Output the [X, Y] coordinate of the center of the cell containing the given text.  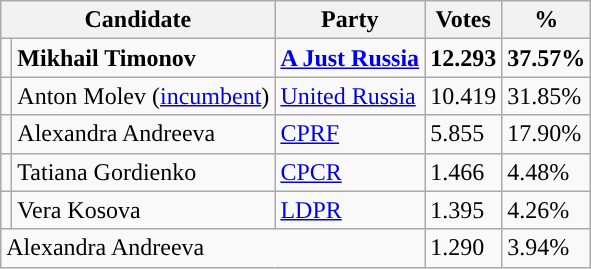
1.395 [464, 210]
CPRF [350, 134]
1.290 [464, 248]
3.94% [546, 248]
% [546, 20]
Tatiana Gordienko [144, 172]
Candidate [138, 20]
12.293 [464, 58]
1.466 [464, 172]
4.48% [546, 172]
Anton Molev (incumbent) [144, 96]
4.26% [546, 210]
Votes [464, 20]
Party [350, 20]
A Just Russia [350, 58]
CPCR [350, 172]
37.57% [546, 58]
Mikhail Timonov [144, 58]
Vera Kosova [144, 210]
United Russia [350, 96]
17.90% [546, 134]
LDPR [350, 210]
5.855 [464, 134]
10.419 [464, 96]
31.85% [546, 96]
